Locate the cell with the specified text and output its (X, Y) center coordinate. 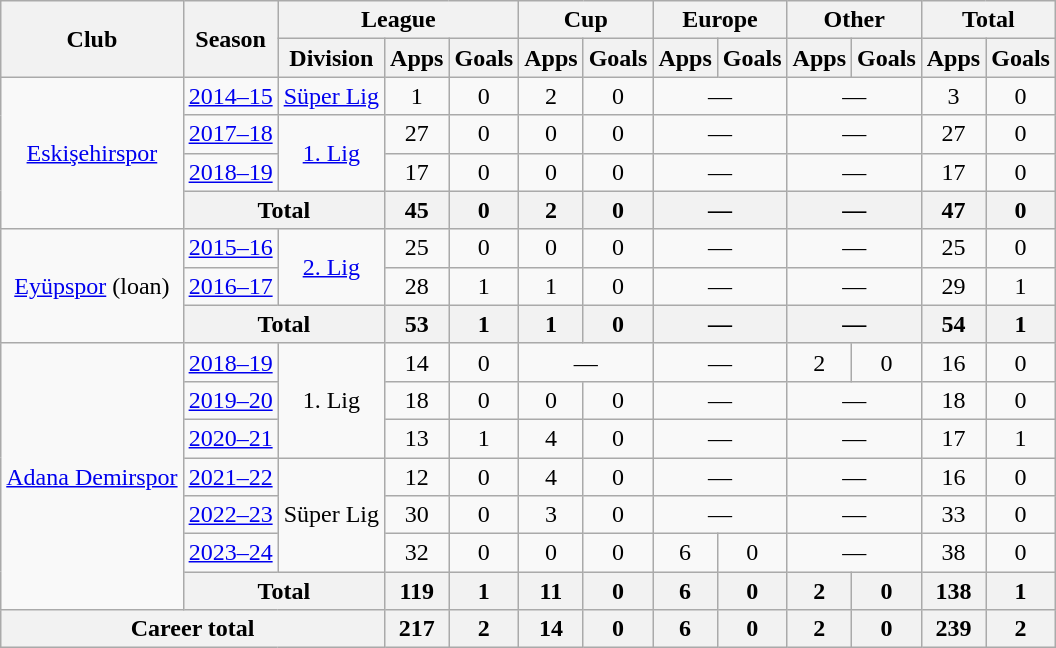
2014–15 (230, 96)
2. Lig (331, 267)
2016–17 (230, 286)
38 (953, 553)
2015–16 (230, 248)
30 (417, 515)
32 (417, 553)
2023–24 (230, 553)
Division (331, 58)
119 (417, 591)
2022–23 (230, 515)
45 (417, 210)
53 (417, 324)
Eskişehirspor (92, 153)
2021–22 (230, 477)
12 (417, 477)
13 (417, 438)
11 (551, 591)
2020–21 (230, 438)
League (398, 20)
Other (854, 20)
33 (953, 515)
47 (953, 210)
138 (953, 591)
2017–18 (230, 134)
217 (417, 629)
2019–20 (230, 400)
239 (953, 629)
Adana Demirspor (92, 476)
Career total (193, 629)
Season (230, 39)
Club (92, 39)
54 (953, 324)
28 (417, 286)
Eyüpspor (loan) (92, 286)
29 (953, 286)
Cup (586, 20)
Europe (720, 20)
